Locate the cell with the specified text and output its (x, y) center coordinate. 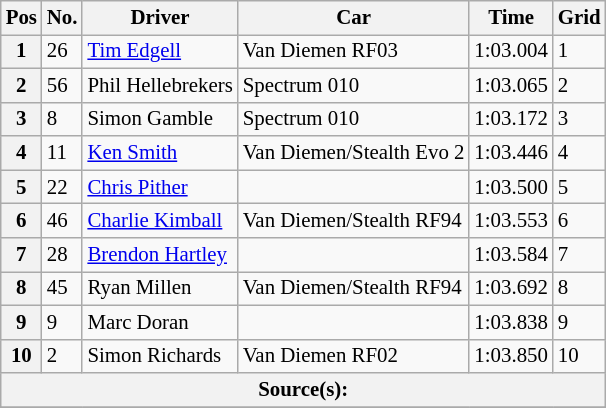
46 (62, 221)
Pos (22, 18)
1:03.553 (510, 221)
Marc Doran (160, 322)
Phil Hellebrekers (160, 85)
Van Diemen RF03 (354, 51)
Chris Pither (160, 187)
Van Diemen/Stealth Evo 2 (354, 153)
Tim Edgell (160, 51)
No. (62, 18)
56 (62, 85)
Car (354, 18)
Charlie Kimball (160, 221)
1:03.850 (510, 356)
Van Diemen RF02 (354, 356)
Simon Richards (160, 356)
Ryan Millen (160, 288)
Time (510, 18)
28 (62, 255)
1:03.004 (510, 51)
Ken Smith (160, 153)
22 (62, 187)
Grid (580, 18)
1:03.692 (510, 288)
Brendon Hartley (160, 255)
26 (62, 51)
Simon Gamble (160, 119)
11 (62, 153)
Driver (160, 18)
Source(s): (304, 390)
1:03.584 (510, 255)
1:03.172 (510, 119)
45 (62, 288)
1:03.838 (510, 322)
1:03.500 (510, 187)
1:03.065 (510, 85)
1:03.446 (510, 153)
